Return (x, y) of the center of cell containing provided text 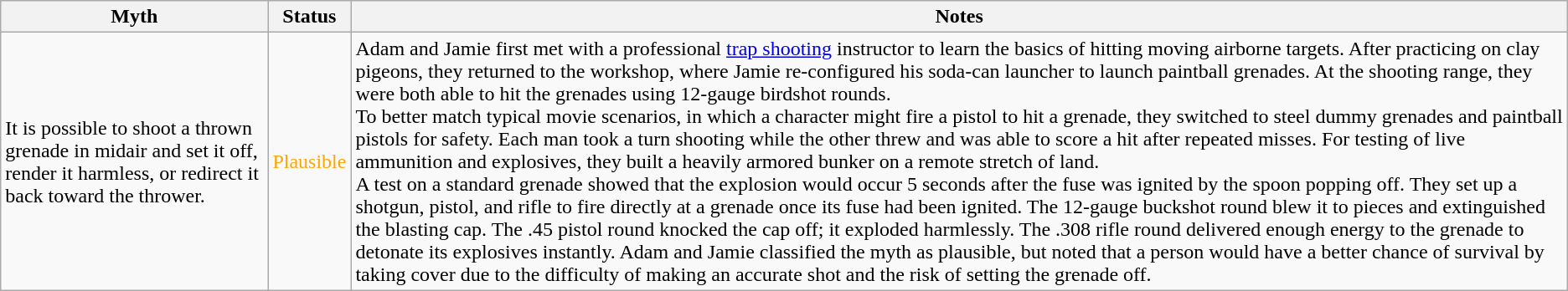
It is possible to shoot a thrown grenade in midair and set it off, render it harmless, or redirect it back toward the thrower. (134, 161)
Status (310, 17)
Myth (134, 17)
Plausible (310, 161)
Notes (959, 17)
